Provide the [x, y] coordinate of the cell's center where the given text is located.  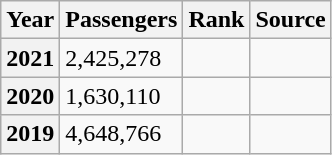
1,630,110 [122, 96]
2020 [30, 96]
2021 [30, 58]
Passengers [122, 20]
2,425,278 [122, 58]
Year [30, 20]
Source [290, 20]
2019 [30, 134]
4,648,766 [122, 134]
Rank [216, 20]
